Locate the cell with the specified text and output its (X, Y) center coordinate. 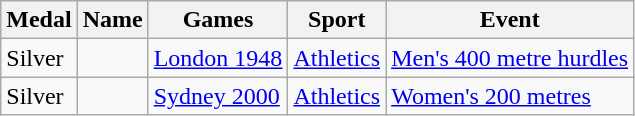
London 1948 (218, 58)
Sydney 2000 (218, 96)
Name (112, 20)
Women's 200 metres (510, 96)
Medal (39, 20)
Event (510, 20)
Sport (337, 20)
Men's 400 metre hurdles (510, 58)
Games (218, 20)
